Return [x, y] of the center of cell containing provided text 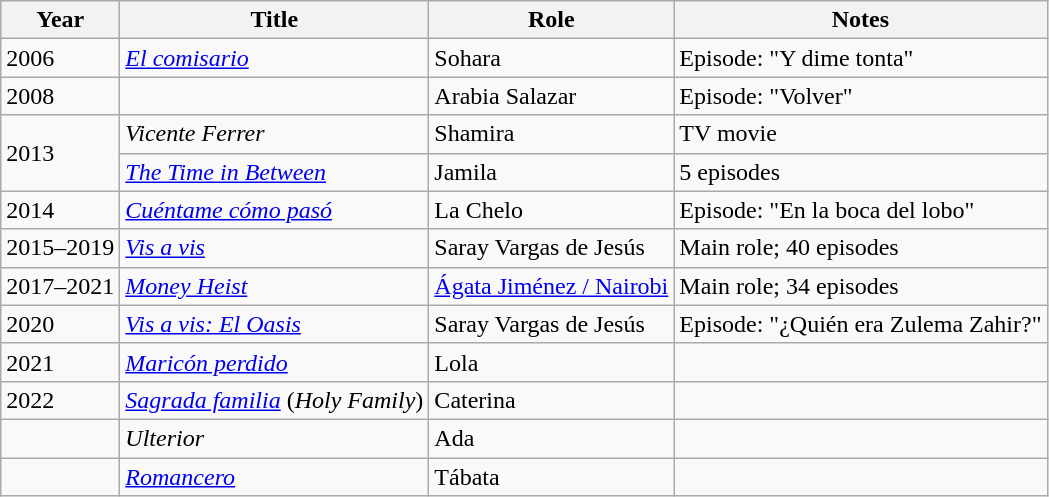
Sohara [552, 58]
Vicente Ferrer [274, 134]
Main role; 40 episodes [860, 248]
Vis a vis: El Oasis [274, 324]
Ulterior [274, 438]
2022 [60, 400]
Maricón perdido [274, 362]
El comisario [274, 58]
Episode: "Volver" [860, 96]
2015–2019 [60, 248]
2008 [60, 96]
Role [552, 20]
Sagrada familia (Holy Family) [274, 400]
The Time in Between [274, 172]
Year [60, 20]
Lola [552, 362]
Main role; 34 episodes [860, 286]
Ada [552, 438]
2020 [60, 324]
Arabia Salazar [552, 96]
Cuéntame cómo pasó [274, 210]
Episode: "En la boca del lobo" [860, 210]
Title [274, 20]
Tábata [552, 477]
Caterina [552, 400]
2013 [60, 153]
Ágata Jiménez / Nairobi [552, 286]
Jamila [552, 172]
Vis a vis [274, 248]
Romancero [274, 477]
2006 [60, 58]
Episode: "Y dime tonta" [860, 58]
TV movie [860, 134]
Notes [860, 20]
5 episodes [860, 172]
Money Heist [274, 286]
Episode: "¿Quién era Zulema Zahir?" [860, 324]
2014 [60, 210]
La Chelo [552, 210]
2021 [60, 362]
2017–2021 [60, 286]
Shamira [552, 134]
